Provide the [X, Y] coordinate of the cell's center where the given text is located.  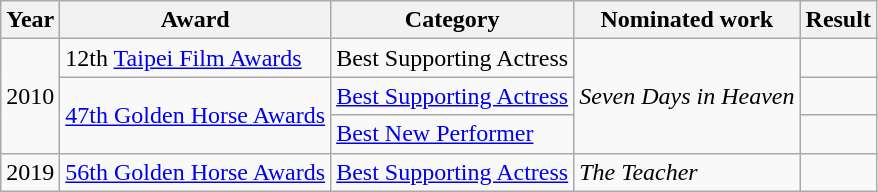
Category [452, 20]
2010 [30, 96]
2019 [30, 172]
56th Golden Horse Awards [196, 172]
Nominated work [687, 20]
Seven Days in Heaven [687, 96]
Award [196, 20]
Result [838, 20]
Best New Performer [452, 134]
Year [30, 20]
The Teacher [687, 172]
12th Taipei Film Awards [196, 58]
47th Golden Horse Awards [196, 115]
